From the cell containing the given text, extract its center point as (x, y) coordinate. 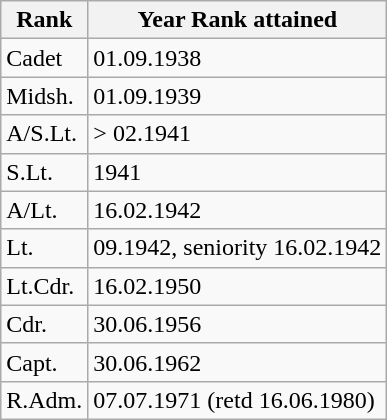
Year Rank attained (238, 20)
Lt.Cdr. (44, 286)
Midsh. (44, 96)
S.Lt. (44, 172)
16.02.1942 (238, 210)
16.02.1950 (238, 286)
30.06.1956 (238, 324)
09.1942, seniority 16.02.1942 (238, 248)
Cdr. (44, 324)
07.07.1971 (retd 16.06.1980) (238, 400)
Lt. (44, 248)
01.09.1939 (238, 96)
> 02.1941 (238, 134)
A/S.Lt. (44, 134)
1941 (238, 172)
01.09.1938 (238, 58)
R.Adm. (44, 400)
30.06.1962 (238, 362)
Capt. (44, 362)
A/Lt. (44, 210)
Cadet (44, 58)
Rank (44, 20)
